For the text-containing cell, return its midpoint in (x, y) coordinate format. 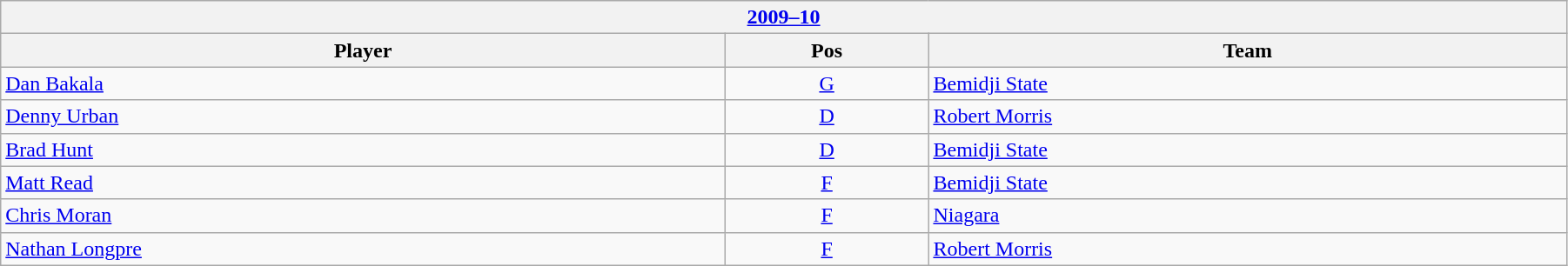
Niagara (1248, 216)
Team (1248, 50)
2009–10 (784, 17)
G (827, 83)
Chris Moran (364, 216)
Brad Hunt (364, 150)
Denny Urban (364, 116)
Pos (827, 50)
Nathan Longpre (364, 249)
Player (364, 50)
Dan Bakala (364, 83)
Matt Read (364, 183)
